Pinpoint the cell where the given text exists, returning its (X, Y) midpoint coordinate. 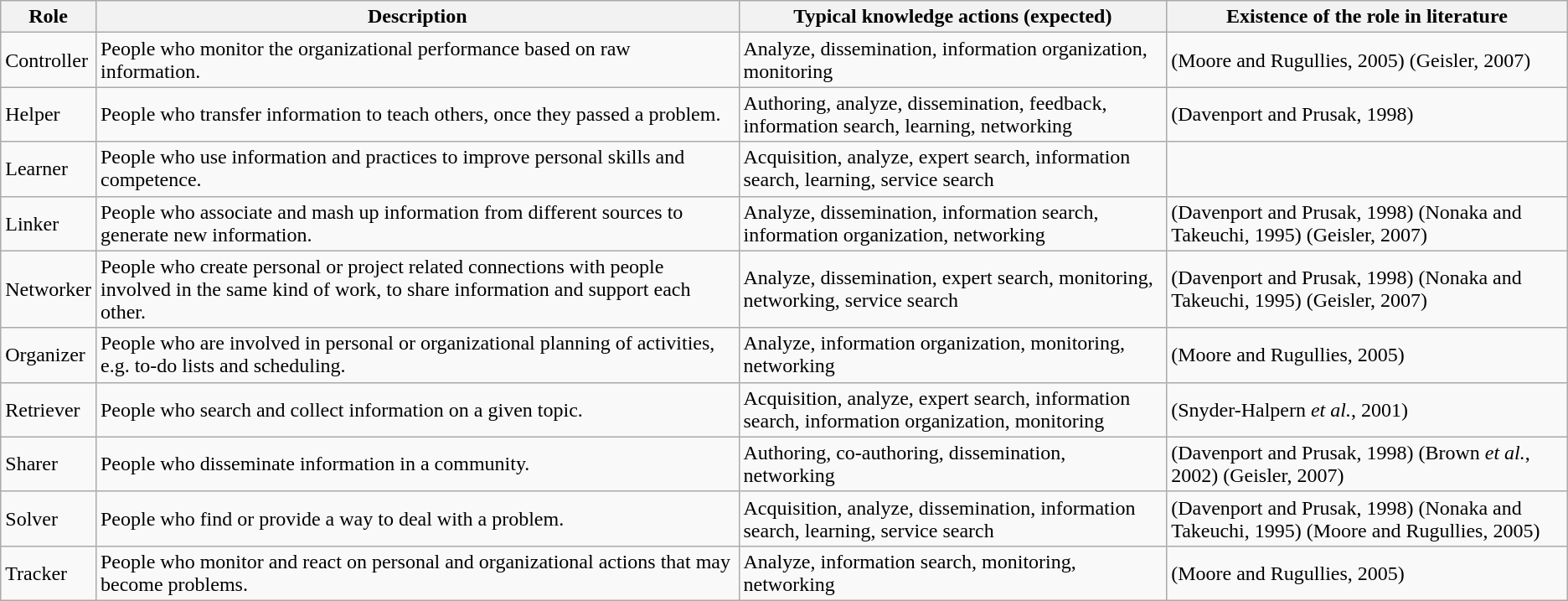
Retriever (49, 409)
Analyze, information search, monitoring, networking (953, 573)
People who disseminate information in a community. (417, 464)
Linker (49, 223)
Helper (49, 114)
Existence of the role in literature (1367, 17)
People who create personal or project related connections with people involved in the same kind of work, to share information and support each other. (417, 289)
Solver (49, 518)
People who find or provide a way to deal with a problem. (417, 518)
(Snyder-Halpern et al., 2001) (1367, 409)
Analyze, information organization, monitoring, networking (953, 355)
People who use information and practices to improve personal skills and competence. (417, 169)
People who are involved in personal or organizational planning of activities, e.g. to-do lists and scheduling. (417, 355)
Authoring, analyze, dissemination, feedback, information search, learning, networking (953, 114)
Acquisition, analyze, expert search, information search, learning, service search (953, 169)
Authoring, co-authoring, dissemination, networking (953, 464)
(Moore and Rugullies, 2005) (Geisler, 2007) (1367, 60)
Controller (49, 60)
Analyze, dissemination, information search, information organization, networking (953, 223)
(Davenport and Prusak, 1998) (Nonaka and Takeuchi, 1995) (Moore and Rugullies, 2005) (1367, 518)
(Davenport and Prusak, 1998) (Brown et al., 2002) (Geisler, 2007) (1367, 464)
Acquisition, analyze, expert search, information search, information organization, monitoring (953, 409)
Acquisition, analyze, dissemination, information search, learning, service search (953, 518)
Organizer (49, 355)
Learner (49, 169)
People who search and collect information on a given topic. (417, 409)
People who monitor and react on personal and organizational actions that may become problems. (417, 573)
People who associate and mash up information from different sources to generate new information. (417, 223)
Description (417, 17)
Analyze, dissemination, expert search, monitoring, networking, service search (953, 289)
Role (49, 17)
People who monitor the organizational performance based on raw information. (417, 60)
Sharer (49, 464)
People who transfer information to teach others, once they passed a problem. (417, 114)
Typical knowledge actions (expected) (953, 17)
Tracker (49, 573)
Networker (49, 289)
(Davenport and Prusak, 1998) (1367, 114)
Analyze, dissemination, information organization, monitoring (953, 60)
